Identify which cell holds the provided text, then report its [x, y] central coordinate. 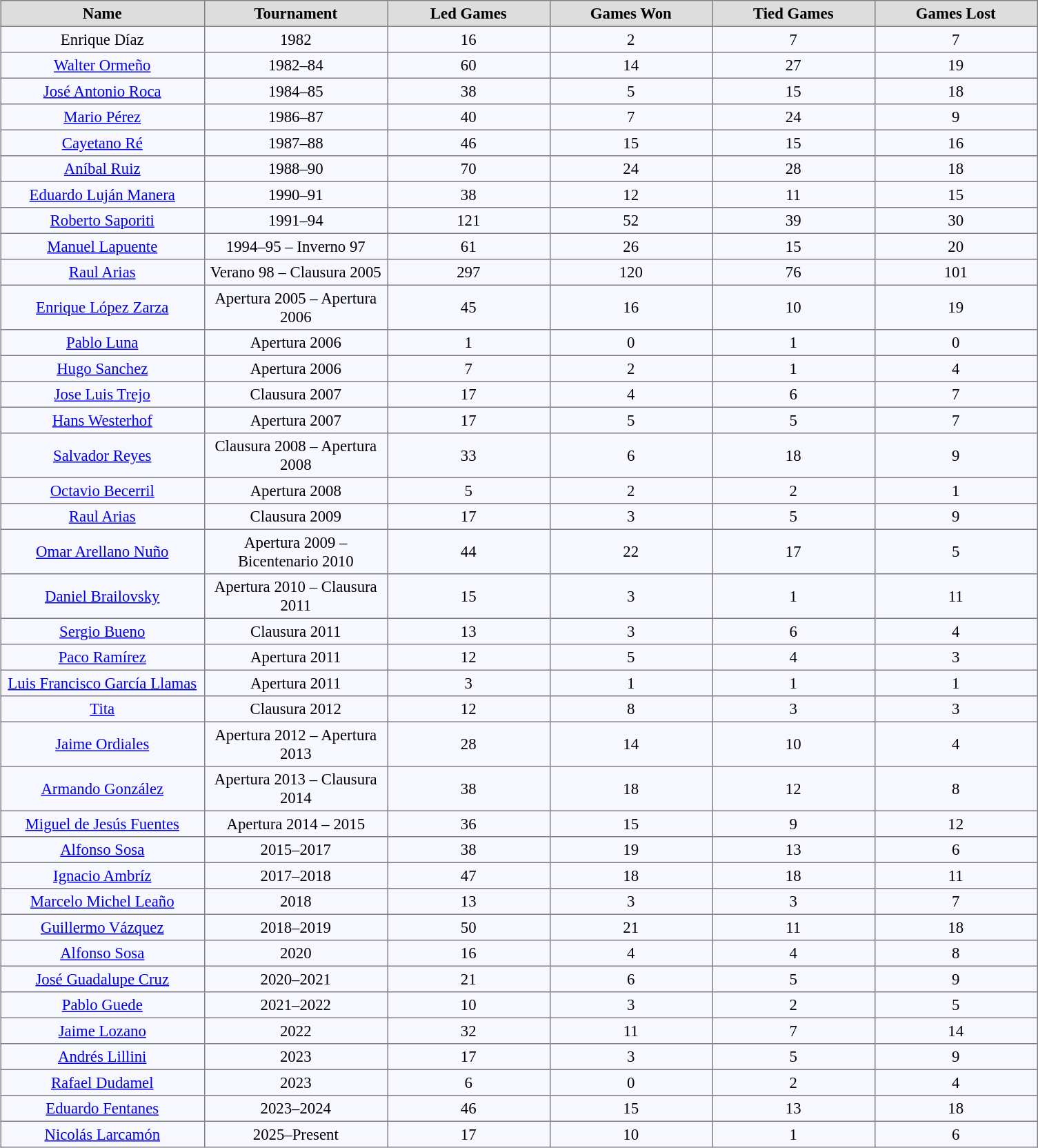
Jose Luis Trejo [102, 395]
Eduardo Fentanes [102, 1109]
Clausura 2012 [296, 709]
Omar Arellano Nuño [102, 551]
2021–2022 [296, 1005]
1986–87 [296, 117]
Apertura 2012 – Apertura 2013 [296, 744]
1994–95 – Inverno 97 [296, 246]
Guillermo Vázquez [102, 927]
2025–Present [296, 1134]
Luis Francisco García Llamas [102, 683]
Pablo Guede [102, 1005]
2022 [296, 1031]
Apertura 2007 [296, 420]
50 [469, 927]
44 [469, 551]
Apertura 2005 – Apertura 2006 [296, 307]
Enrique Díaz [102, 39]
Enrique López Zarza [102, 307]
33 [469, 455]
120 [631, 273]
Roberto Saporiti [102, 221]
Eduardo Luján Manera [102, 195]
1990–91 [296, 195]
1984–85 [296, 91]
47 [469, 875]
2020–2021 [296, 979]
121 [469, 221]
Ignacio Ambríz [102, 875]
José Guadalupe Cruz [102, 979]
Clausura 2007 [296, 395]
Salvador Reyes [102, 455]
Sergio Bueno [102, 631]
Apertura 2008 [296, 491]
Andrés Lillini [102, 1057]
2017–2018 [296, 875]
22 [631, 551]
61 [469, 246]
70 [469, 169]
30 [956, 221]
Nicolás Larcamón [102, 1134]
52 [631, 221]
Tied Games [793, 14]
1987–88 [296, 143]
Apertura 2010 – Clausura 2011 [296, 596]
1991–94 [296, 221]
Walter Ormeño [102, 66]
1988–90 [296, 169]
Rafael Dudamel [102, 1082]
Aníbal Ruiz [102, 169]
Armando González [102, 789]
76 [793, 273]
Games Lost [956, 14]
Games Won [631, 14]
26 [631, 246]
Led Games [469, 14]
Clausura 2011 [296, 631]
Hans Westerhof [102, 420]
2018–2019 [296, 927]
Apertura 2013 – Clausura 2014 [296, 789]
39 [793, 221]
Mario Pérez [102, 117]
32 [469, 1031]
Cayetano Ré [102, 143]
1982–84 [296, 66]
Marcelo Michel Leaño [102, 902]
Manuel Lapuente [102, 246]
2023–2024 [296, 1109]
Apertura 2009 – Bicentenario 2010 [296, 551]
20 [956, 246]
60 [469, 66]
Tita [102, 709]
40 [469, 117]
Name [102, 14]
36 [469, 824]
2018 [296, 902]
45 [469, 307]
Miguel de Jesús Fuentes [102, 824]
2015–2017 [296, 850]
Paco Ramírez [102, 657]
Clausura 2008 – Apertura 2008 [296, 455]
Tournament [296, 14]
Jaime Ordiales [102, 744]
Verano 98 – Clausura 2005 [296, 273]
Octavio Becerril [102, 491]
Jaime Lozano [102, 1031]
Clausura 2009 [296, 517]
2020 [296, 953]
Pablo Luna [102, 343]
1982 [296, 39]
José Antonio Roca [102, 91]
Hugo Sanchez [102, 368]
101 [956, 273]
297 [469, 273]
27 [793, 66]
Apertura 2014 – 2015 [296, 824]
Daniel Brailovsky [102, 596]
